From the cell containing the given text, extract its center point as [X, Y] coordinate. 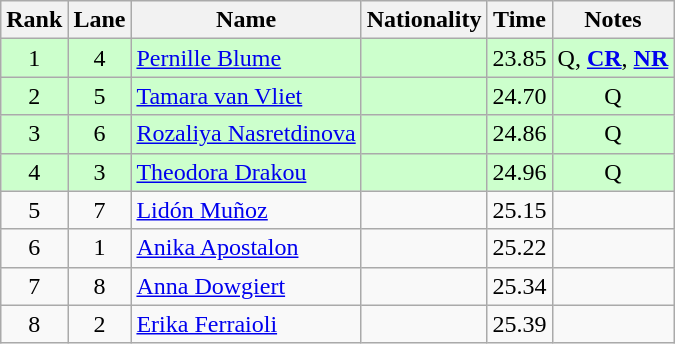
Notes [613, 20]
Name [246, 20]
24.86 [520, 134]
Tamara van Vliet [246, 96]
Q, CR, NR [613, 58]
25.22 [520, 248]
Anika Apostalon [246, 248]
Rozaliya Nasretdinova [246, 134]
24.70 [520, 96]
Pernille Blume [246, 58]
Anna Dowgiert [246, 286]
Nationality [424, 20]
Theodora Drakou [246, 172]
25.15 [520, 210]
23.85 [520, 58]
Lidón Muñoz [246, 210]
Erika Ferraioli [246, 324]
Lane [100, 20]
Time [520, 20]
24.96 [520, 172]
25.39 [520, 324]
25.34 [520, 286]
Rank [34, 20]
